Locate the cell with the specified text and output its [x, y] center coordinate. 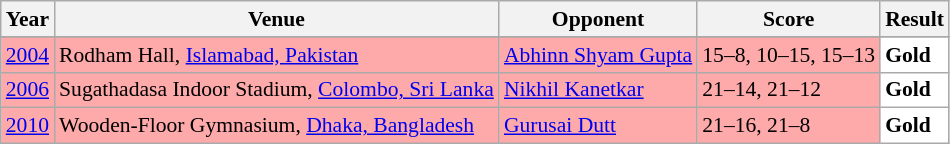
Sugathadasa Indoor Stadium, Colombo, Sri Lanka [276, 90]
Result [914, 19]
Wooden-Floor Gymnasium, Dhaka, Bangladesh [276, 126]
Rodham Hall, Islamabad, Pakistan [276, 55]
2004 [28, 55]
2006 [28, 90]
Opponent [598, 19]
Year [28, 19]
Gurusai Dutt [598, 126]
Venue [276, 19]
21–16, 21–8 [788, 126]
21–14, 21–12 [788, 90]
15–8, 10–15, 15–13 [788, 55]
2010 [28, 126]
Abhinn Shyam Gupta [598, 55]
Score [788, 19]
Nikhil Kanetkar [598, 90]
